Output the (x, y) coordinate of the center of the cell containing the given text.  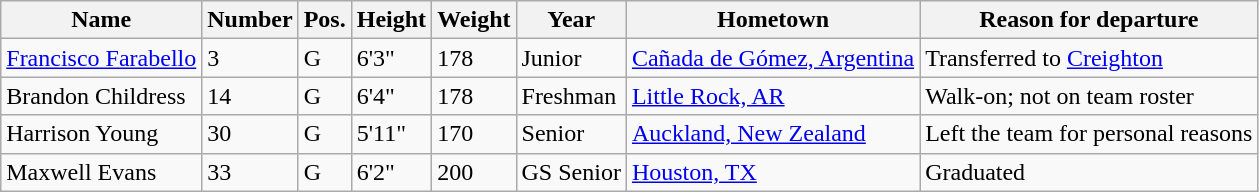
6'2" (391, 172)
Francisco Farabello (102, 58)
30 (250, 134)
Maxwell Evans (102, 172)
6'3" (391, 58)
Year (571, 20)
Transferred to Creighton (1089, 58)
Pos. (324, 20)
3 (250, 58)
Senior (571, 134)
14 (250, 96)
GS Senior (571, 172)
Freshman (571, 96)
Left the team for personal reasons (1089, 134)
Little Rock, AR (772, 96)
Name (102, 20)
170 (474, 134)
Number (250, 20)
33 (250, 172)
Cañada de Gómez, Argentina (772, 58)
Height (391, 20)
Brandon Childress (102, 96)
Junior (571, 58)
Reason for departure (1089, 20)
Harrison Young (102, 134)
5'11" (391, 134)
Weight (474, 20)
Graduated (1089, 172)
Auckland, New Zealand (772, 134)
Walk-on; not on team roster (1089, 96)
Houston, TX (772, 172)
6'4" (391, 96)
200 (474, 172)
Hometown (772, 20)
